Detect which cell encompasses the target text, then output its (X, Y) center coordinate. 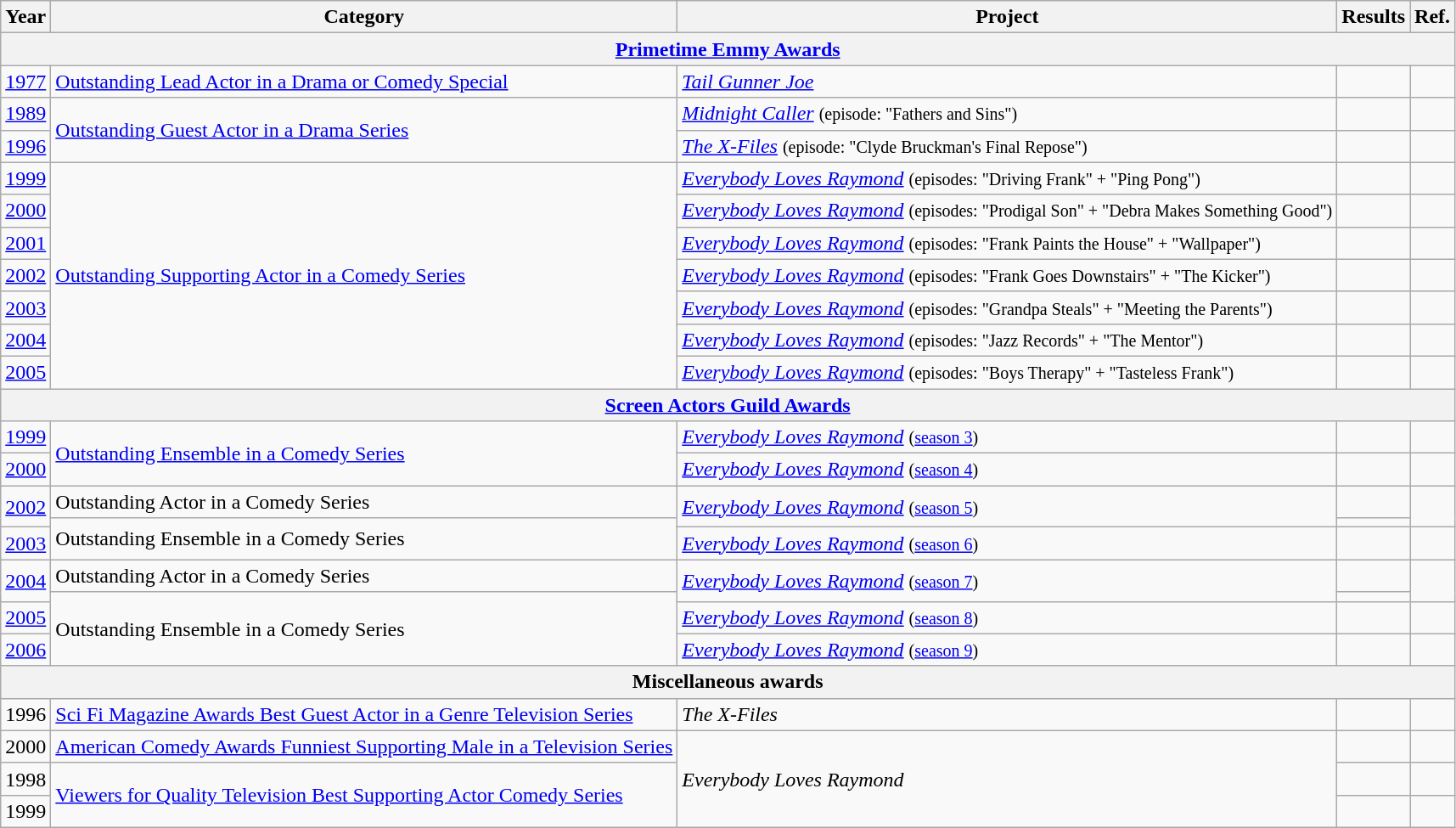
Outstanding Guest Actor in a Drama Series (364, 130)
Miscellaneous awards (728, 682)
1989 (25, 114)
Everybody Loves Raymond (episodes: "Frank Paints the House" + "Wallpaper") (1007, 243)
Everybody Loves Raymond (season 9) (1007, 650)
American Comedy Awards Funniest Supporting Male in a Television Series (364, 746)
Everybody Loves Raymond (episodes: "Prodigal Son" + "Debra Makes Something Good") (1007, 211)
Everybody Loves Raymond (episodes: "Driving Frank" + "Ping Pong") (1007, 178)
Ref. (1433, 17)
Everybody Loves Raymond (episodes: "Boys Therapy" + "Tasteless Frank") (1007, 372)
1977 (25, 82)
Results (1374, 17)
Everybody Loves Raymond (season 4) (1007, 470)
Everybody Loves Raymond (season 6) (1007, 544)
2001 (25, 243)
The X-Files (1007, 714)
Everybody Loves Raymond (season 7) (1007, 581)
Everybody Loves Raymond (season 8) (1007, 617)
Category (364, 17)
Primetime Emmy Awards (728, 49)
Midnight Caller (episode: "Fathers and Sins") (1007, 114)
Everybody Loves Raymond (episodes: "Jazz Records" + "The Mentor") (1007, 340)
Screen Actors Guild Awards (728, 405)
Outstanding Lead Actor in a Drama or Comedy Special (364, 82)
2006 (25, 650)
Everybody Loves Raymond (episodes: "Grandpa Steals" + "Meeting the Parents") (1007, 307)
Everybody Loves Raymond (season 5) (1007, 506)
The X-Files (episode: "Clyde Bruckman's Final Repose") (1007, 146)
Sci Fi Magazine Awards Best Guest Actor in a Genre Television Series (364, 714)
1998 (25, 779)
Everybody Loves Raymond (episodes: "Frank Goes Downstairs" + "The Kicker") (1007, 275)
Outstanding Supporting Actor in a Comedy Series (364, 275)
Everybody Loves Raymond (1007, 779)
Viewers for Quality Television Best Supporting Actor Comedy Series (364, 795)
Project (1007, 17)
Everybody Loves Raymond (season 3) (1007, 437)
Year (25, 17)
Tail Gunner Joe (1007, 82)
